Find where the given text appears and provide that cell's center as (X, Y) coordinate. 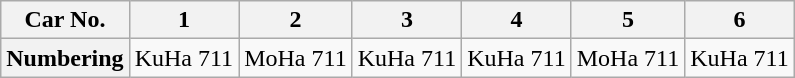
1 (184, 20)
3 (407, 20)
2 (296, 20)
5 (628, 20)
4 (517, 20)
Numbering (65, 58)
Car No. (65, 20)
6 (740, 20)
